Return [x, y] of the center of cell containing provided text 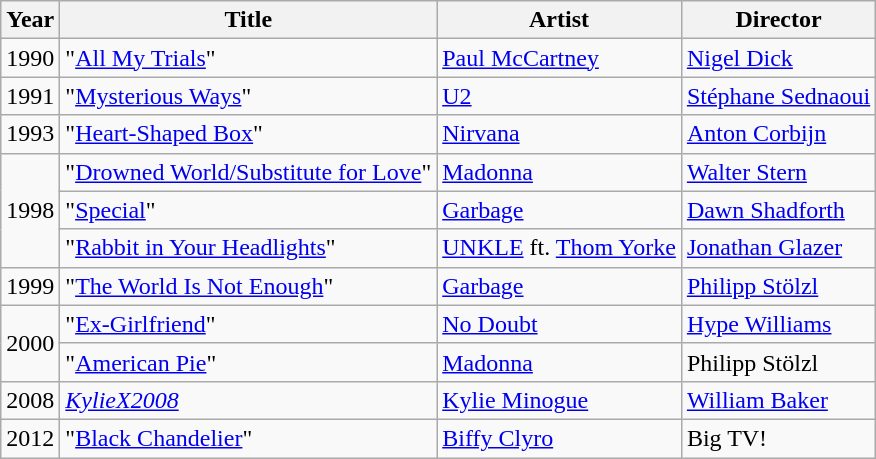
1993 [30, 134]
Paul McCartney [560, 58]
Hype Williams [778, 324]
Year [30, 20]
Anton Corbijn [778, 134]
2000 [30, 343]
Title [248, 20]
"All My Trials" [248, 58]
Dawn Shadforth [778, 210]
William Baker [778, 400]
1990 [30, 58]
Big TV! [778, 438]
2012 [30, 438]
"The World Is Not Enough" [248, 286]
"Drowned World/Substitute for Love" [248, 172]
Kylie Minogue [560, 400]
"Heart-Shaped Box" [248, 134]
No Doubt [560, 324]
"Black Chandelier" [248, 438]
Nigel Dick [778, 58]
Nirvana [560, 134]
KylieX2008 [248, 400]
Artist [560, 20]
"Rabbit in Your Headlights" [248, 248]
Stéphane Sednaoui [778, 96]
1999 [30, 286]
"American Pie" [248, 362]
1998 [30, 210]
Biffy Clyro [560, 438]
2008 [30, 400]
"Special" [248, 210]
Walter Stern [778, 172]
"Ex-Girlfriend" [248, 324]
"Mysterious Ways" [248, 96]
1991 [30, 96]
U2 [560, 96]
Director [778, 20]
UNKLE ft. Thom Yorke [560, 248]
Jonathan Glazer [778, 248]
